Provide the [X, Y] coordinate of the cell's center where the given text is located.  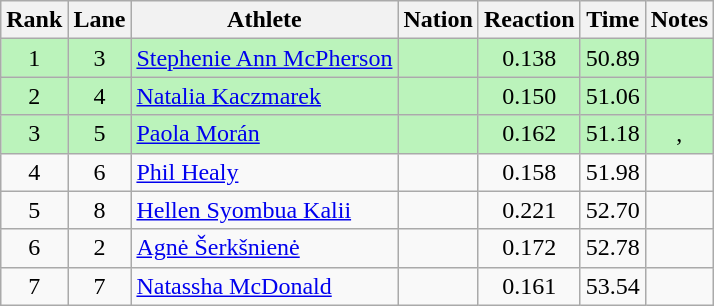
Time [612, 20]
Stephenie Ann McPherson [264, 58]
50.89 [612, 58]
Rank [34, 20]
0.172 [529, 248]
0.221 [529, 210]
53.54 [612, 286]
Nation [438, 20]
Natassha McDonald [264, 286]
1 [34, 58]
8 [100, 210]
51.06 [612, 96]
Athlete [264, 20]
0.158 [529, 172]
Natalia Kaczmarek [264, 96]
51.18 [612, 134]
0.162 [529, 134]
0.161 [529, 286]
Reaction [529, 20]
0.138 [529, 58]
, [679, 134]
Phil Healy [264, 172]
Agnė Šerkšnienė [264, 248]
52.70 [612, 210]
52.78 [612, 248]
Lane [100, 20]
Paola Morán [264, 134]
51.98 [612, 172]
Hellen Syombua Kalii [264, 210]
0.150 [529, 96]
Notes [679, 20]
